Capture the cell that displays the provided text and extract its [X, Y] central coordinate. 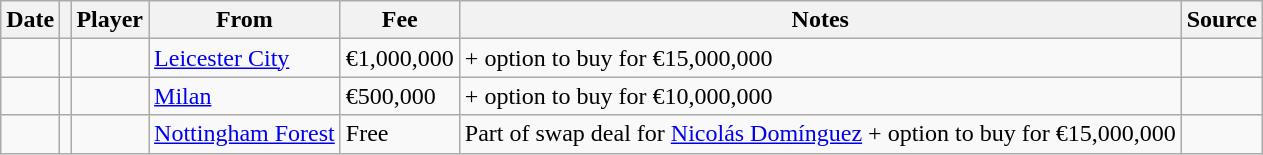
From [245, 20]
Part of swap deal for Nicolás Domínguez + option to buy for €15,000,000 [820, 134]
€1,000,000 [400, 58]
€500,000 [400, 96]
+ option to buy for €10,000,000 [820, 96]
Notes [820, 20]
+ option to buy for €15,000,000 [820, 58]
Milan [245, 96]
Free [400, 134]
Source [1222, 20]
Leicester City [245, 58]
Fee [400, 20]
Date [30, 20]
Player [110, 20]
Nottingham Forest [245, 134]
